Identify which cell holds the provided text, then report its (x, y) central coordinate. 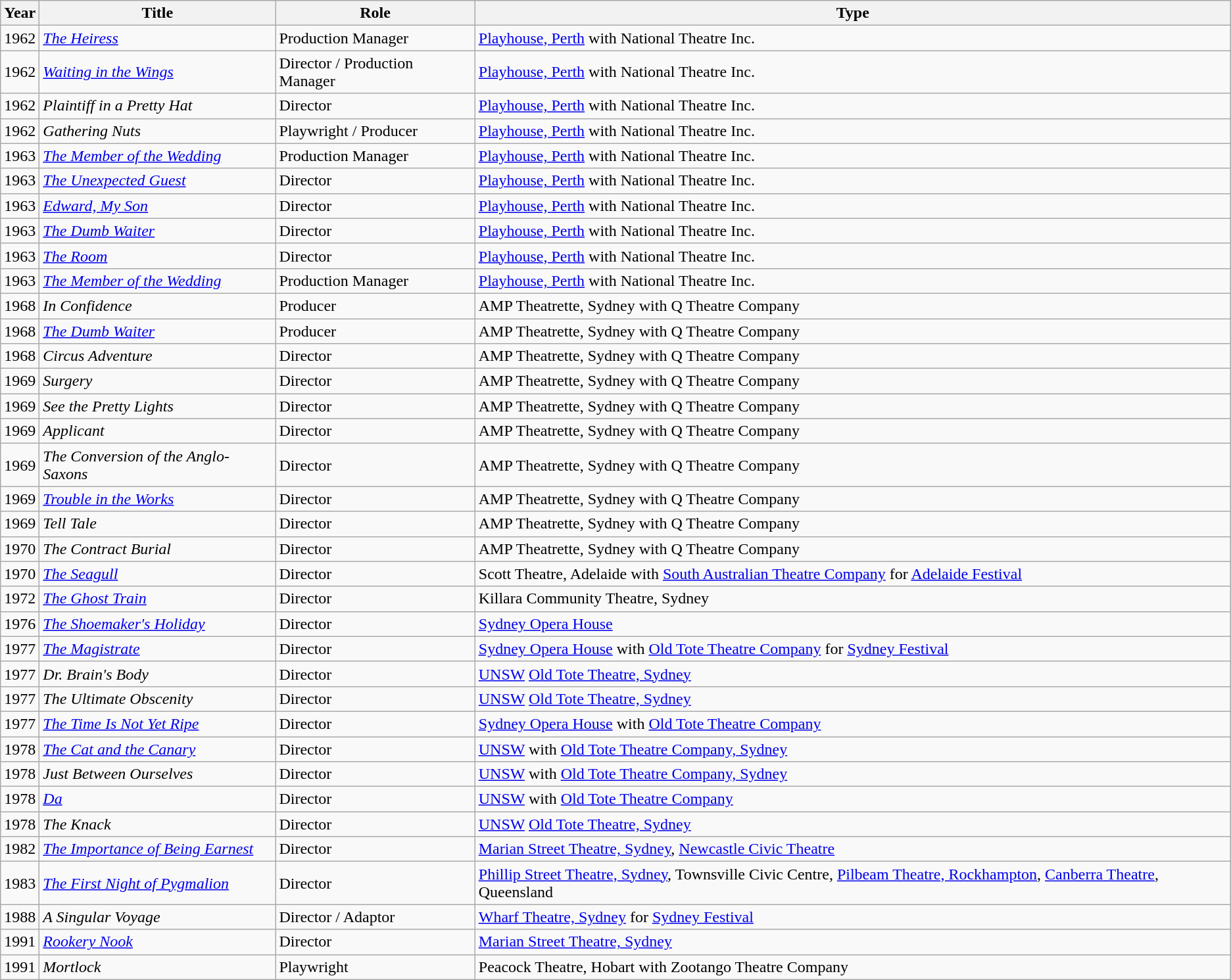
Director / Production Manager (375, 72)
The Ultimate Obscenity (158, 699)
The Shoemaker's Holiday (158, 624)
The Room (158, 256)
Plaintiff in a Pretty Hat (158, 106)
Phillip Street Theatre, Sydney, Townsville Civic Centre, Pilbeam Theatre, Rockhampton, Canberra Theatre, Queensland (852, 883)
Sydney Opera House with Old Tote Theatre Company for Sydney Festival (852, 649)
Rookery Nook (158, 942)
The Time Is Not Yet Ripe (158, 724)
The Knack (158, 824)
Waiting in the Wings (158, 72)
1983 (20, 883)
The Importance of Being Earnest (158, 849)
The Heiress (158, 38)
A Singular Voyage (158, 917)
The First Night of Pygmalion (158, 883)
1988 (20, 917)
Da (158, 799)
The Magistrate (158, 649)
Trouble in the Works (158, 499)
Surgery (158, 381)
Sydney Opera House (852, 624)
Dr. Brain's Body (158, 674)
The Cat and the Canary (158, 749)
Playwright (375, 967)
The Ghost Train (158, 599)
Sydney Opera House with Old Tote Theatre Company (852, 724)
1976 (20, 624)
In Confidence (158, 306)
Tell Tale (158, 524)
Director / Adaptor (375, 917)
Just Between Ourselves (158, 774)
Playwright / Producer (375, 131)
The Conversion of the Anglo-Saxons (158, 465)
The Unexpected Guest (158, 181)
Gathering Nuts (158, 131)
The Contract Burial (158, 549)
Marian Street Theatre, Sydney (852, 942)
The Seagull (158, 574)
UNSW with Old Tote Theatre Company (852, 799)
1972 (20, 599)
Edward, My Son (158, 206)
Marian Street Theatre, Sydney, Newcastle Civic Theatre (852, 849)
Year (20, 13)
Role (375, 13)
Circus Adventure (158, 356)
Title (158, 13)
Applicant (158, 431)
Wharf Theatre, Sydney for Sydney Festival (852, 917)
1982 (20, 849)
Type (852, 13)
Scott Theatre, Adelaide with South Australian Theatre Company for Adelaide Festival (852, 574)
See the Pretty Lights (158, 406)
Mortlock (158, 967)
Killara Community Theatre, Sydney (852, 599)
Peacock Theatre, Hobart with Zootango Theatre Company (852, 967)
